Determine the (x, y) coordinate at the center of the cell enclosing the given text.  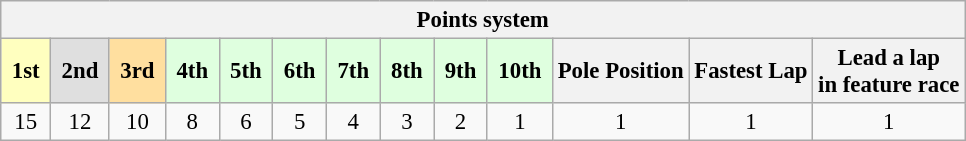
8 (192, 122)
4 (353, 122)
2nd (80, 72)
Pole Position (620, 72)
1st (26, 72)
15 (26, 122)
5 (300, 122)
6th (300, 72)
Lead a lapin feature race (889, 72)
3 (407, 122)
6 (246, 122)
Points system (483, 20)
3rd (137, 72)
10th (520, 72)
7th (353, 72)
5th (246, 72)
4th (192, 72)
2 (461, 122)
9th (461, 72)
Fastest Lap (751, 72)
10 (137, 122)
12 (80, 122)
8th (407, 72)
